Detect which cell encompasses the target text, then output its [x, y] center coordinate. 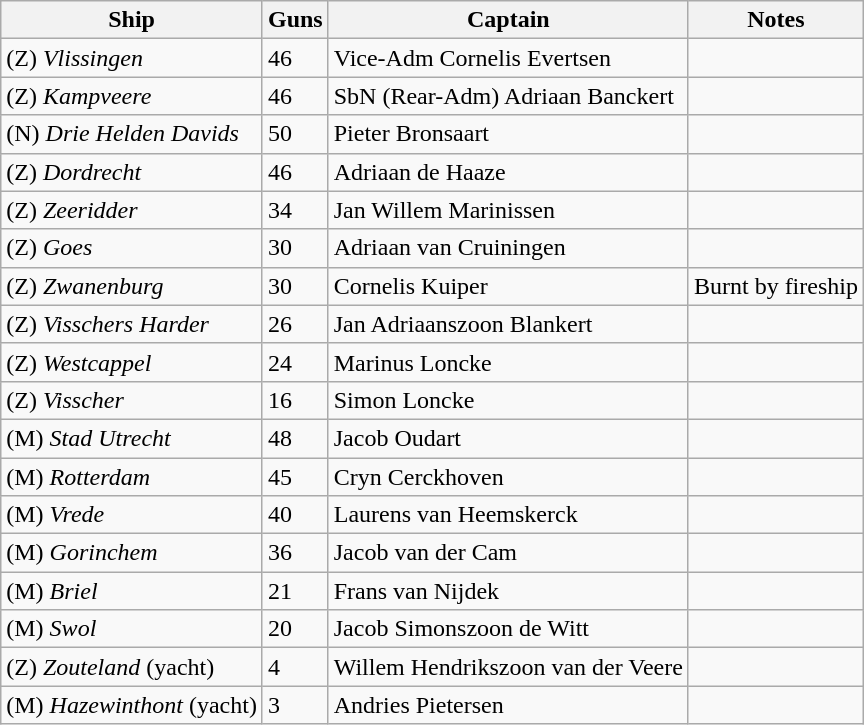
26 [295, 324]
Pieter Bronsaart [508, 134]
(Z) Dordrecht [132, 172]
(Z) Goes [132, 248]
Frans van Nijdek [508, 591]
(M) Stad Utrecht [132, 438]
(M) Vrede [132, 515]
(M) Briel [132, 591]
Laurens van Heemskerck [508, 515]
(Z) Zeeridder [132, 210]
Cornelis Kuiper [508, 286]
21 [295, 591]
16 [295, 400]
(Z) Vlissingen [132, 58]
(N) Drie Helden Davids [132, 134]
Jacob Oudart [508, 438]
Jan Adriaanszoon Blankert [508, 324]
Adriaan de Haaze [508, 172]
Captain [508, 20]
Willem Hendrikszoon van der Veere [508, 667]
20 [295, 629]
Adriaan van Cruiningen [508, 248]
Burnt by fireship [776, 286]
(M) Rotterdam [132, 477]
SbN (Rear-Adm) Adriaan Banckert [508, 96]
(M) Gorinchem [132, 553]
48 [295, 438]
Marinus Loncke [508, 362]
3 [295, 705]
(Z) Visschers Harder [132, 324]
50 [295, 134]
4 [295, 667]
40 [295, 515]
Jacob van der Cam [508, 553]
(Z) Zouteland (yacht) [132, 667]
Ship [132, 20]
Jacob Simonszoon de Witt [508, 629]
Notes [776, 20]
(M) Hazewinthont (yacht) [132, 705]
Andries Pietersen [508, 705]
Vice-Adm Cornelis Evertsen [508, 58]
24 [295, 362]
Simon Loncke [508, 400]
(Z) Zwanenburg [132, 286]
(Z) Visscher [132, 400]
34 [295, 210]
Cryn Cerckhoven [508, 477]
(M) Swol [132, 629]
(Z) Westcappel [132, 362]
(Z) Kampveere [132, 96]
36 [295, 553]
Jan Willem Marinissen [508, 210]
Guns [295, 20]
45 [295, 477]
